Return the (X, Y) coordinate for the center point of the cell that contains the specified text.  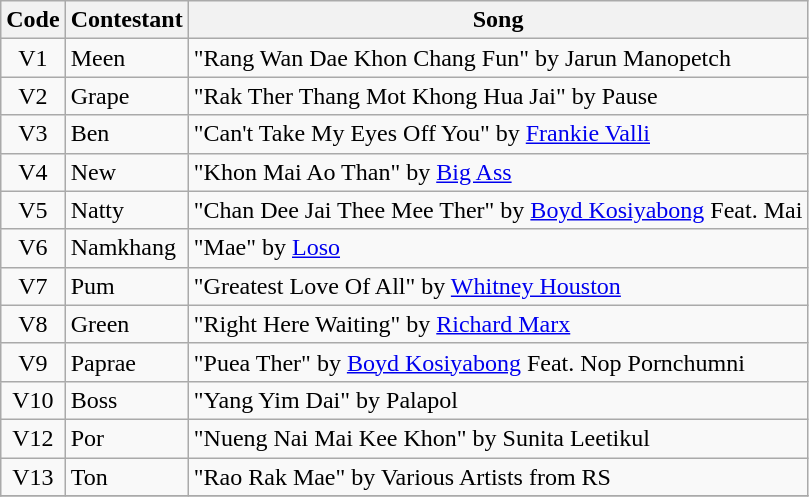
Ben (126, 134)
"Rang Wan Dae Khon Chang Fun" by Jarun Manopetch (498, 58)
Paprae (126, 362)
"Khon Mai Ao Than" by Big Ass (498, 172)
Por (126, 438)
V6 (33, 248)
V1 (33, 58)
V5 (33, 210)
"Mae" by Loso (498, 248)
"Greatest Love Of All" by Whitney Houston (498, 286)
V9 (33, 362)
"Can't Take My Eyes Off You" by Frankie Valli (498, 134)
Contestant (126, 20)
V10 (33, 400)
"Yang Yim Dai" by Palapol (498, 400)
V3 (33, 134)
Meen (126, 58)
V8 (33, 324)
Song (498, 20)
V2 (33, 96)
V4 (33, 172)
Code (33, 20)
Green (126, 324)
V7 (33, 286)
"Right Here Waiting" by Richard Marx (498, 324)
Namkhang (126, 248)
Boss (126, 400)
"Rao Rak Mae" by Various Artists from RS (498, 477)
V13 (33, 477)
V12 (33, 438)
"Chan Dee Jai Thee Mee Ther" by Boyd Kosiyabong Feat. Mai (498, 210)
Pum (126, 286)
Ton (126, 477)
"Puea Ther" by Boyd Kosiyabong Feat. Nop Pornchumni (498, 362)
New (126, 172)
"Rak Ther Thang Mot Khong Hua Jai" by Pause (498, 96)
"Nueng Nai Mai Kee Khon" by Sunita Leetikul (498, 438)
Natty (126, 210)
Grape (126, 96)
